Extract the [x, y] coordinate from the center of the cell holding the provided text.  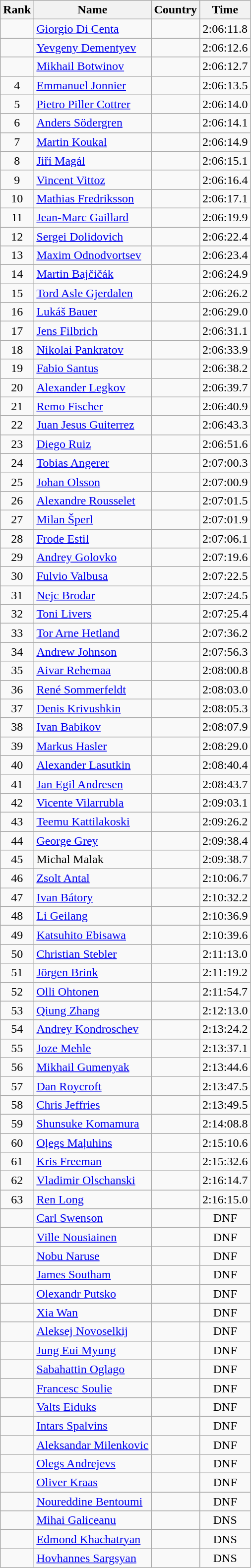
2:16:15.0 [225, 1199]
Vincent Vittoz [92, 180]
11 [17, 217]
Oliver Kraas [92, 1483]
Zsolt Antal [92, 878]
33 [17, 633]
38 [17, 727]
59 [17, 1124]
2:06:12.7 [225, 66]
28 [17, 538]
Andrew Johnson [92, 652]
2:07:56.3 [225, 652]
Alexander Legkov [92, 387]
Jörgen Brink [92, 973]
7 [17, 142]
2:06:22.4 [225, 237]
2:07:36.2 [225, 633]
Shunsuke Komamura [92, 1124]
Mathias Fredriksson [92, 198]
Vicente Vilarrubla [92, 803]
47 [17, 897]
2:08:03.0 [225, 690]
2:09:26.2 [225, 821]
6 [17, 123]
Andrey Kondroschev [92, 1029]
60 [17, 1142]
48 [17, 916]
44 [17, 841]
Fulvio Valbusa [92, 576]
Name [92, 10]
George Grey [92, 841]
15 [17, 293]
42 [17, 803]
Lukáš Bauer [92, 312]
Nikolai Pankratov [92, 350]
2:09:38.4 [225, 841]
2:06:38.2 [225, 369]
61 [17, 1162]
26 [17, 501]
2:07:00.9 [225, 482]
Olegs Andrejevs [92, 1464]
24 [17, 463]
32 [17, 614]
Tor Arne Hetland [92, 633]
2:10:39.6 [225, 935]
2:07:06.1 [225, 538]
Aivar Rehemaa [92, 671]
Intars Spalvins [92, 1426]
5 [17, 104]
31 [17, 595]
Giorgio Di Centa [92, 29]
12 [17, 237]
2:06:31.1 [225, 331]
Valts Eiduks [92, 1407]
2:06:40.9 [225, 406]
Alexander Lasutkin [92, 765]
13 [17, 255]
2:09:03.1 [225, 803]
2:06:24.9 [225, 274]
2:12:13.0 [225, 1010]
Jean-Marc Gaillard [92, 217]
Country [176, 10]
Remo Fischer [92, 406]
Andrey Golovko [92, 558]
2:10:36.9 [225, 916]
2:11:19.2 [225, 973]
19 [17, 369]
Diego Ruiz [92, 444]
2:06:33.9 [225, 350]
Johan Olsson [92, 482]
Tobias Angerer [92, 463]
2:08:40.4 [225, 765]
Aleksandar Milenkovic [92, 1445]
Ren Long [92, 1199]
2:06:16.4 [225, 180]
2:07:01.9 [225, 519]
Katsuhito Ebisawa [92, 935]
18 [17, 350]
14 [17, 274]
20 [17, 387]
Denis Krivushkin [92, 708]
René Sommerfeldt [92, 690]
2:06:14.9 [225, 142]
2:15:10.6 [225, 1142]
Ivan Babikov [92, 727]
54 [17, 1029]
2:06:39.7 [225, 387]
Dan Roycroft [92, 1086]
50 [17, 954]
2:15:32.6 [225, 1162]
Anders Södergren [92, 123]
2:08:07.9 [225, 727]
49 [17, 935]
Chris Jeffries [92, 1105]
2:06:11.8 [225, 29]
Sergei Dolidovich [92, 237]
55 [17, 1048]
2:06:43.3 [225, 425]
Oļegs Maļuhins [92, 1142]
52 [17, 992]
2:06:17.1 [225, 198]
35 [17, 671]
16 [17, 312]
Olli Ohtonen [92, 992]
45 [17, 860]
James Southam [92, 1275]
Martin Bajčičák [92, 274]
2:06:26.2 [225, 293]
Sabahattin Oglago [92, 1369]
Jung Eui Myung [92, 1350]
Jan Egil Andresen [92, 784]
Michal Malak [92, 860]
10 [17, 198]
Nejc Brodar [92, 595]
46 [17, 878]
Pietro Piller Cottrer [92, 104]
Ivan Bátory [92, 897]
Yevgeny Dementyev [92, 48]
2:08:05.3 [225, 708]
2:06:29.0 [225, 312]
Martin Koukal [92, 142]
34 [17, 652]
Emmanuel Jonnier [92, 85]
58 [17, 1105]
36 [17, 690]
Markus Hasler [92, 746]
23 [17, 444]
Xia Wan [92, 1313]
Milan Šperl [92, 519]
2:08:29.0 [225, 746]
Jiří Magál [92, 161]
17 [17, 331]
62 [17, 1181]
Qiung Zhang [92, 1010]
Alexandre Rousselet [92, 501]
Toni Livers [92, 614]
2:09:38.7 [225, 860]
Teemu Kattilakoski [92, 821]
Nobu Naruse [92, 1256]
2:07:25.4 [225, 614]
39 [17, 746]
Jens Filbrich [92, 331]
56 [17, 1067]
2:14:08.8 [225, 1124]
Tord Asle Gjerdalen [92, 293]
Aleksej Novoselkij [92, 1331]
2:06:51.6 [225, 444]
Mihai Galiceanu [92, 1520]
2:08:00.8 [225, 671]
53 [17, 1010]
2:07:01.5 [225, 501]
Joze Mehle [92, 1048]
2:06:14.0 [225, 104]
2:13:44.6 [225, 1067]
Carl Swenson [92, 1218]
Hovhannes Sargsyan [92, 1558]
4 [17, 85]
25 [17, 482]
Edmond Khachatryan [92, 1539]
41 [17, 784]
2:11:54.7 [225, 992]
2:07:19.6 [225, 558]
2:13:24.2 [225, 1029]
Li Geilang [92, 916]
40 [17, 765]
Mikhail Botwinov [92, 66]
2:13:37.1 [225, 1048]
Mikhail Gumenyak [92, 1067]
2:06:19.9 [225, 217]
8 [17, 161]
29 [17, 558]
2:06:14.1 [225, 123]
51 [17, 973]
9 [17, 180]
2:13:47.5 [225, 1086]
2:10:06.7 [225, 878]
2:06:23.4 [225, 255]
57 [17, 1086]
Kris Freeman [92, 1162]
2:11:13.0 [225, 954]
2:06:15.1 [225, 161]
2:16:14.7 [225, 1181]
2:07:00.3 [225, 463]
63 [17, 1199]
Noureddine Bentoumi [92, 1502]
21 [17, 406]
Rank [17, 10]
22 [17, 425]
Juan Jesus Guiterrez [92, 425]
Vladimir Olschanski [92, 1181]
2:08:43.7 [225, 784]
2:10:32.2 [225, 897]
Frode Estil [92, 538]
2:07:22.5 [225, 576]
Olexandr Putsko [92, 1294]
2:07:24.5 [225, 595]
2:13:49.5 [225, 1105]
37 [17, 708]
Francesc Soulie [92, 1388]
43 [17, 821]
Maxim Odnodvortsev [92, 255]
Fabio Santus [92, 369]
2:06:12.6 [225, 48]
2:06:13.5 [225, 85]
Christian Stebler [92, 954]
Time [225, 10]
30 [17, 576]
27 [17, 519]
Ville Nousiainen [92, 1237]
